Return the [x, y] coordinate for the center point of the cell that contains the specified text.  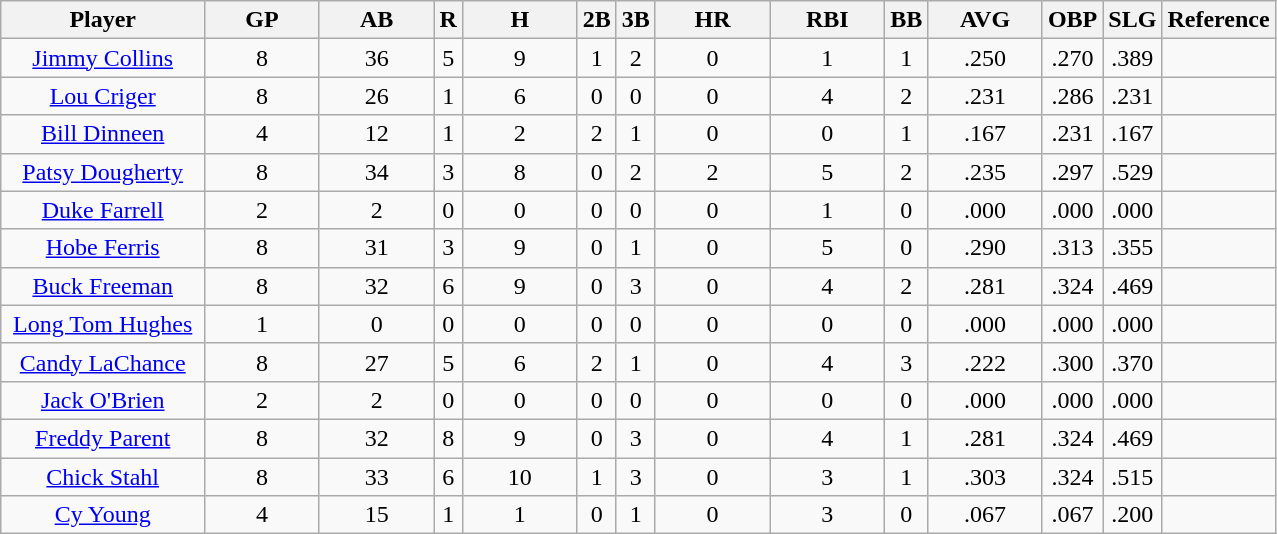
R [448, 20]
BB [906, 20]
RBI [828, 20]
SLG [1132, 20]
Jack O'Brien [103, 400]
33 [376, 477]
Jimmy Collins [103, 58]
.290 [986, 248]
AVG [986, 20]
.286 [1072, 96]
Cy Young [103, 515]
34 [376, 172]
3B [636, 20]
Long Tom Hughes [103, 324]
.529 [1132, 172]
OBP [1072, 20]
26 [376, 96]
GP [262, 20]
.355 [1132, 248]
.200 [1132, 515]
12 [376, 134]
31 [376, 248]
HR [712, 20]
.222 [986, 362]
.313 [1072, 248]
Buck Freeman [103, 286]
10 [520, 477]
H [520, 20]
27 [376, 362]
.270 [1072, 58]
Chick Stahl [103, 477]
Freddy Parent [103, 438]
15 [376, 515]
36 [376, 58]
Hobe Ferris [103, 248]
.297 [1072, 172]
Bill Dinneen [103, 134]
Reference [1218, 20]
.515 [1132, 477]
Lou Criger [103, 96]
Candy LaChance [103, 362]
Patsy Dougherty [103, 172]
Player [103, 20]
.370 [1132, 362]
.303 [986, 477]
.250 [986, 58]
Duke Farrell [103, 210]
.389 [1132, 58]
.300 [1072, 362]
AB [376, 20]
2B [596, 20]
.235 [986, 172]
